From the cell containing the given text, extract its center point as (x, y) coordinate. 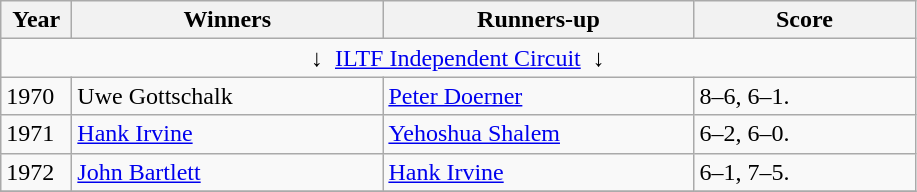
6–1, 7–5. (804, 172)
8–6, 6–1. (804, 96)
1971 (36, 134)
John Bartlett (228, 172)
Uwe Gottschalk (228, 96)
1972 (36, 172)
↓ ILTF Independent Circuit ↓ (458, 58)
Peter Doerner (538, 96)
6–2, 6–0. (804, 134)
Yehoshua Shalem (538, 134)
Score (804, 20)
Year (36, 20)
1970 (36, 96)
Winners (228, 20)
Runners-up (538, 20)
